Provide the [X, Y] coordinate of the cell's center where the given text is located.  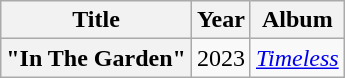
Year [220, 20]
Album [297, 20]
Title [96, 20]
"In The Garden" [96, 58]
2023 [220, 58]
Timeless [297, 58]
